Find where the given text appears and provide that cell's center as (x, y) coordinate. 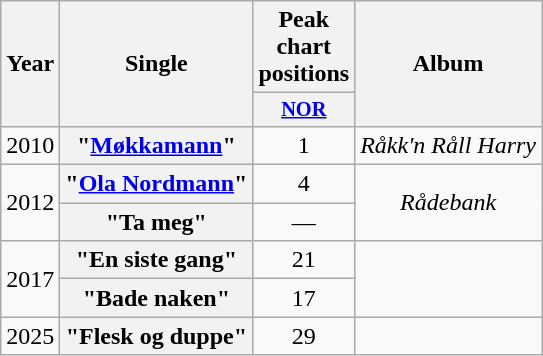
2017 (30, 279)
Rådebank (448, 203)
17 (304, 298)
1 (304, 145)
Single (156, 64)
Peak chart positions (304, 47)
"Ola Nordmann" (156, 184)
2010 (30, 145)
— (304, 222)
NOR (304, 110)
2025 (30, 336)
"En siste gang" (156, 260)
Råkk'n Råll Harry (448, 145)
"Bade naken" (156, 298)
Year (30, 64)
"Flesk og duppe" (156, 336)
29 (304, 336)
Album (448, 64)
4 (304, 184)
"Møkkamann" (156, 145)
21 (304, 260)
2012 (30, 203)
"Ta meg" (156, 222)
